Locate the cell with the specified text and output its [x, y] center coordinate. 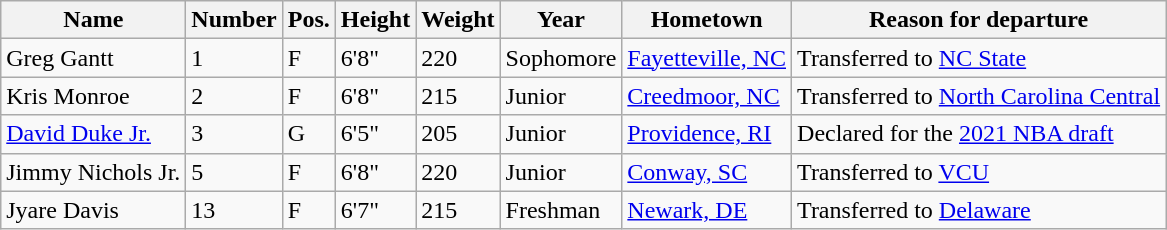
Transferred to North Carolina Central [979, 96]
Pos. [308, 20]
Number [234, 20]
205 [458, 134]
G [308, 134]
Greg Gantt [94, 58]
Height [375, 20]
Freshman [561, 210]
Name [94, 20]
Transferred to Delaware [979, 210]
13 [234, 210]
Kris Monroe [94, 96]
Fayetteville, NC [707, 58]
6'5" [375, 134]
Jimmy Nichols Jr. [94, 172]
Providence, RI [707, 134]
Transferred to VCU [979, 172]
Conway, SC [707, 172]
Creedmoor, NC [707, 96]
3 [234, 134]
Reason for departure [979, 20]
Transferred to NC State [979, 58]
1 [234, 58]
Weight [458, 20]
Year [561, 20]
6'7" [375, 210]
5 [234, 172]
Hometown [707, 20]
David Duke Jr. [94, 134]
Newark, DE [707, 210]
Jyare Davis [94, 210]
Declared for the 2021 NBA draft [979, 134]
2 [234, 96]
Sophomore [561, 58]
